Identify which cell holds the provided text, then report its (X, Y) central coordinate. 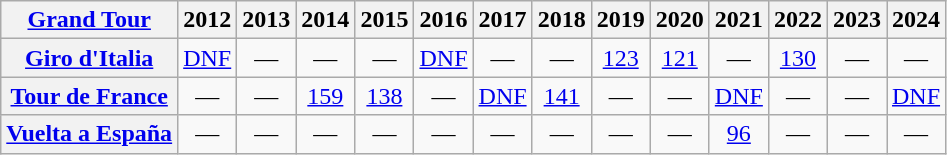
Giro d'Italia (90, 58)
138 (384, 96)
Vuelta a España (90, 134)
2020 (680, 20)
2018 (562, 20)
159 (326, 96)
Tour de France (90, 96)
2014 (326, 20)
2013 (266, 20)
2022 (798, 20)
96 (738, 134)
Grand Tour (90, 20)
123 (620, 58)
141 (562, 96)
130 (798, 58)
2012 (208, 20)
2016 (444, 20)
121 (680, 58)
2023 (856, 20)
2017 (502, 20)
2015 (384, 20)
2021 (738, 20)
2024 (916, 20)
2019 (620, 20)
